Detect which cell encompasses the target text, then output its (X, Y) center coordinate. 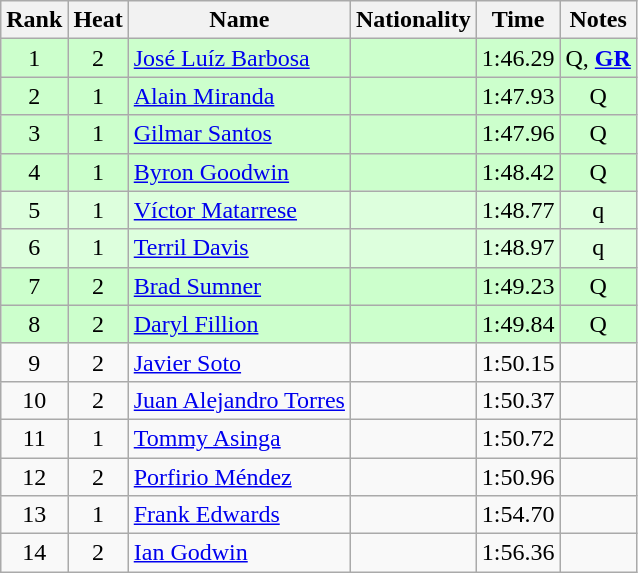
1:50.37 (518, 400)
Víctor Matarrese (239, 210)
1:47.96 (518, 134)
Frank Edwards (239, 515)
Brad Sumner (239, 286)
8 (34, 324)
Ian Godwin (239, 553)
6 (34, 248)
Tommy Asinga (239, 438)
1:49.84 (518, 324)
Q, GR (598, 58)
11 (34, 438)
Terril Davis (239, 248)
1:48.42 (518, 172)
Rank (34, 20)
9 (34, 362)
Notes (598, 20)
José Luíz Barbosa (239, 58)
13 (34, 515)
Name (239, 20)
Gilmar Santos (239, 134)
Juan Alejandro Torres (239, 400)
1:48.77 (518, 210)
1:50.96 (518, 477)
5 (34, 210)
1:50.72 (518, 438)
Heat (98, 20)
1:47.93 (518, 96)
Porfirio Méndez (239, 477)
Daryl Fillion (239, 324)
12 (34, 477)
7 (34, 286)
1:49.23 (518, 286)
Alain Miranda (239, 96)
4 (34, 172)
Nationality (413, 20)
1:48.97 (518, 248)
3 (34, 134)
1:54.70 (518, 515)
Byron Goodwin (239, 172)
Javier Soto (239, 362)
Time (518, 20)
1:46.29 (518, 58)
14 (34, 553)
1:56.36 (518, 553)
10 (34, 400)
1:50.15 (518, 362)
